Capture the cell that displays the provided text and extract its [X, Y] central coordinate. 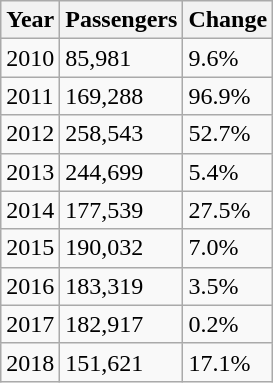
258,543 [122, 134]
169,288 [122, 96]
183,319 [122, 286]
2010 [30, 58]
85,981 [122, 58]
2013 [30, 172]
151,621 [122, 362]
190,032 [122, 248]
5.4% [228, 172]
2016 [30, 286]
0.2% [228, 324]
244,699 [122, 172]
Passengers [122, 20]
27.5% [228, 210]
2011 [30, 96]
2015 [30, 248]
2012 [30, 134]
3.5% [228, 286]
96.9% [228, 96]
9.6% [228, 58]
177,539 [122, 210]
182,917 [122, 324]
Year [30, 20]
Change [228, 20]
2018 [30, 362]
17.1% [228, 362]
52.7% [228, 134]
2017 [30, 324]
2014 [30, 210]
7.0% [228, 248]
